Find where the given text appears and provide that cell's center as (X, Y) coordinate. 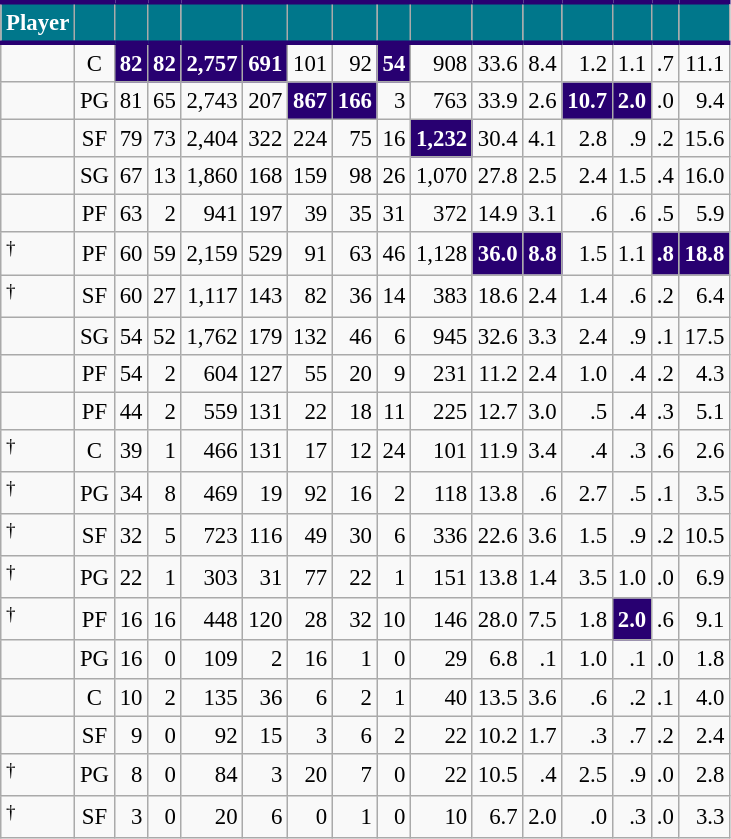
168 (266, 176)
3.1 (542, 214)
11 (394, 411)
116 (266, 535)
466 (212, 451)
44 (130, 411)
4.1 (542, 139)
1.2 (587, 62)
17.5 (704, 336)
336 (442, 535)
383 (442, 296)
372 (442, 214)
52 (164, 336)
36.0 (497, 253)
27 (164, 296)
3.0 (542, 411)
28.0 (497, 619)
13.5 (497, 697)
11.2 (497, 373)
11.1 (704, 62)
98 (354, 176)
945 (442, 336)
1,860 (212, 176)
49 (310, 535)
1,762 (212, 336)
19 (266, 493)
24 (394, 451)
120 (266, 619)
604 (212, 373)
723 (212, 535)
65 (164, 101)
1,117 (212, 296)
159 (310, 176)
559 (212, 411)
2,743 (212, 101)
9.4 (704, 101)
73 (164, 139)
146 (442, 619)
469 (212, 493)
224 (310, 139)
5 (164, 535)
6.7 (497, 817)
6.4 (704, 296)
1,128 (442, 253)
91 (310, 253)
3.4 (542, 451)
15 (266, 735)
55 (310, 373)
7.5 (542, 619)
322 (266, 139)
4.0 (704, 697)
33.6 (497, 62)
10.2 (497, 735)
81 (130, 101)
763 (442, 101)
941 (212, 214)
11.9 (497, 451)
34 (130, 493)
16.0 (704, 176)
35 (354, 214)
2.7 (587, 493)
28 (310, 619)
67 (130, 176)
8.8 (542, 253)
32.6 (497, 336)
2,159 (212, 253)
12 (354, 451)
867 (310, 101)
225 (442, 411)
30 (354, 535)
127 (266, 373)
8.4 (542, 62)
908 (442, 62)
135 (212, 697)
2,757 (212, 62)
448 (212, 619)
15.6 (704, 139)
13 (164, 176)
151 (442, 577)
9.1 (704, 619)
143 (266, 296)
14.9 (497, 214)
77 (310, 577)
4.3 (704, 373)
207 (266, 101)
29 (442, 660)
166 (354, 101)
40 (442, 697)
33.9 (497, 101)
22.6 (497, 535)
.8 (666, 253)
197 (266, 214)
7 (354, 774)
179 (266, 336)
84 (212, 774)
303 (212, 577)
12.7 (497, 411)
1.7 (542, 735)
18.8 (704, 253)
10.7 (587, 101)
691 (266, 62)
59 (164, 253)
2,404 (212, 139)
5.1 (704, 411)
18 (354, 411)
529 (266, 253)
5.9 (704, 214)
30.4 (497, 139)
118 (442, 493)
17 (310, 451)
26 (394, 176)
1,070 (442, 176)
6.8 (497, 660)
132 (310, 336)
6.9 (704, 577)
79 (130, 139)
27.8 (497, 176)
Player (38, 22)
231 (442, 373)
14 (394, 296)
1,232 (442, 139)
18.6 (497, 296)
109 (212, 660)
75 (354, 139)
